For the text-containing cell, return its midpoint in (X, Y) coordinate format. 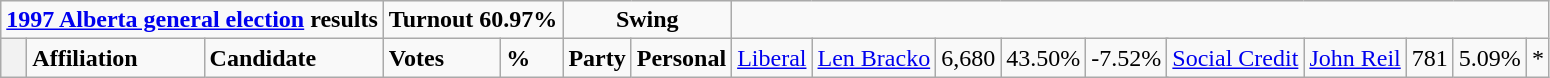
Candidate (294, 58)
43.50% (1044, 58)
John Reil (1355, 58)
Affiliation (116, 58)
781 (1430, 58)
Len Bracko (874, 58)
% (532, 58)
Turnout 60.97% (473, 20)
* (1538, 58)
Votes (442, 58)
1997 Alberta general election results (192, 20)
Social Credit (1236, 58)
-7.52% (1126, 58)
6,680 (968, 58)
Personal (681, 58)
5.09% (1490, 58)
Liberal (772, 58)
Party (597, 58)
Swing (648, 20)
